Search for the cell housing the specified text and yield its (x, y) center coordinate. 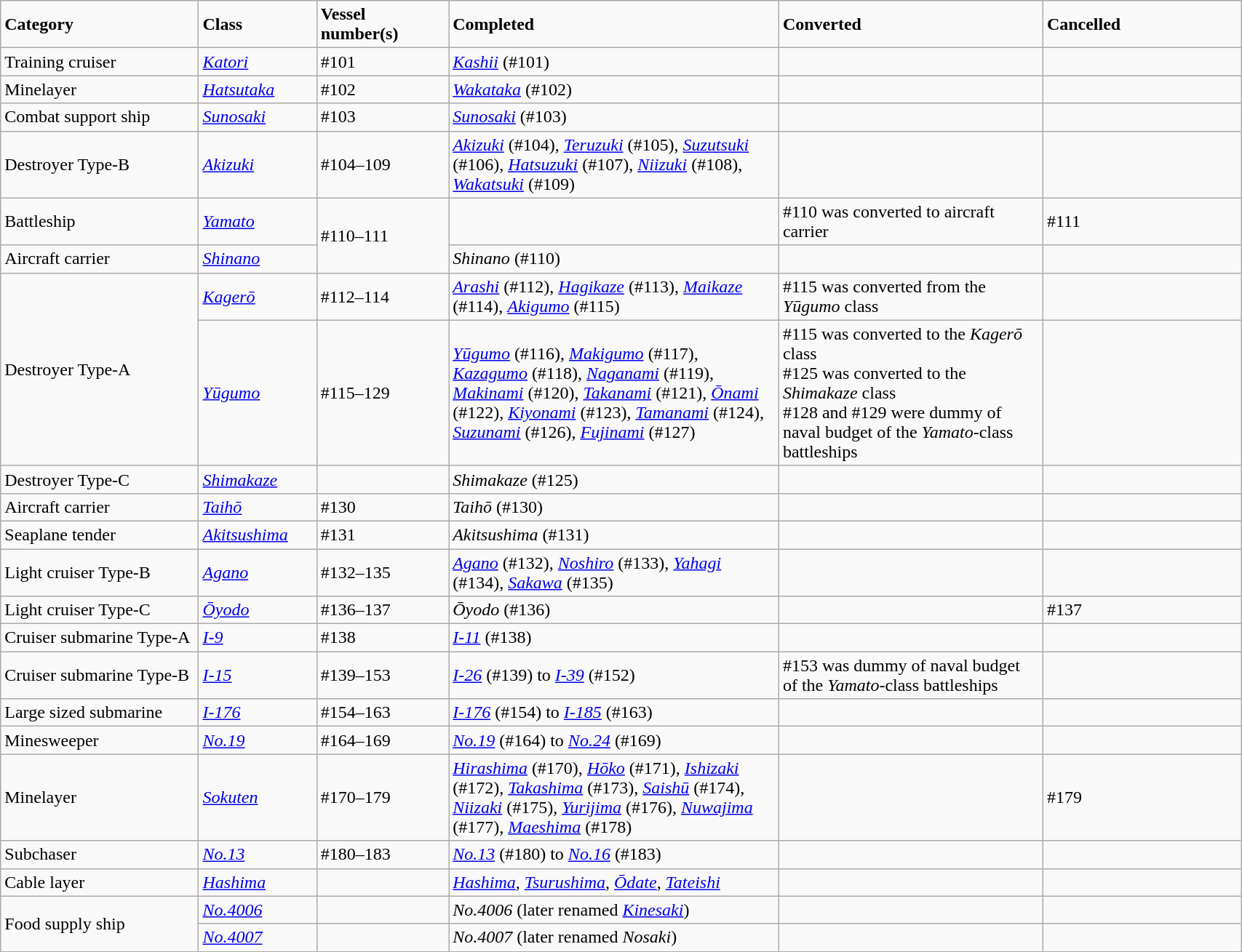
Minesweeper (100, 740)
#164–169 (383, 740)
#102 (383, 89)
No.19 (#164) to No.24 (#169) (614, 740)
No.4007 (258, 937)
#179 (1142, 797)
#103 (383, 117)
Akizuki (258, 164)
Completed (614, 25)
#136–137 (383, 610)
I-176 (#154) to I-185 (#163) (614, 713)
Kashii (#101) (614, 62)
Cable layer (100, 882)
No.13 (#180) to No.16 (#183) (614, 855)
Subchaser (100, 855)
#110–111 (383, 236)
Arashi (#112), Hagikaze (#113), Maikaze (#114), Akigumo (#115) (614, 297)
Hirashima (#170), Hōko (#171), Ishizaki (#172), Takashima (#173), Saishū (#174), Niizaki (#175), Yurijima (#176), Nuwajima (#177), Maeshima (#178) (614, 797)
Destroyer Type-A (100, 369)
Katori (258, 62)
Seaplane tender (100, 535)
Category (100, 25)
Hashima, Tsurushima, Ōdate, Tateishi (614, 882)
#115 was converted from the Yūgumo class (911, 297)
Destroyer Type-C (100, 479)
Agano (258, 572)
#138 (383, 638)
Light cruiser Type-C (100, 610)
Destroyer Type-B (100, 164)
#132–135 (383, 572)
Cruiser submarine Type-B (100, 675)
Shimakaze (258, 479)
Sokuten (258, 797)
No.4006 (later renamed Kinesaki) (614, 910)
Hatsutaka (258, 89)
Shinano (258, 259)
Yamato (258, 221)
#104–109 (383, 164)
Sunosaki (258, 117)
#111 (1142, 221)
Cancelled (1142, 25)
#139–153 (383, 675)
I-176 (258, 713)
Vessel number(s) (383, 25)
No.13 (258, 855)
No.19 (258, 740)
Food supply ship (100, 924)
Agano (#132), Noshiro (#133), Yahagi (#134), Sakawa (#135) (614, 572)
#130 (383, 507)
I-26 (#139) to I-39 (#152) (614, 675)
#154–163 (383, 713)
#110 was converted to aircraft carrier (911, 221)
Ōyodo (258, 610)
No.4006 (258, 910)
Akitsushima (258, 535)
Combat support ship (100, 117)
Akitsushima (#131) (614, 535)
Sunosaki (#103) (614, 117)
Training cruiser (100, 62)
I-15 (258, 675)
Akizuki (#104), Teruzuki (#105), Suzutsuki (#106), Hatsuzuki (#107), Niizuki (#108), Wakatsuki (#109) (614, 164)
Class (258, 25)
#131 (383, 535)
No.4007 (later renamed Nosaki) (614, 937)
Cruiser submarine Type-A (100, 638)
#112–114 (383, 297)
#180–183 (383, 855)
Light cruiser Type-B (100, 572)
Shimakaze (#125) (614, 479)
#115–129 (383, 393)
I-9 (258, 638)
#153 was dummy of naval budget of the Yamato-class battleships (911, 675)
Large sized submarine (100, 713)
Ōyodo (#136) (614, 610)
Battleship (100, 221)
Taihō (#130) (614, 507)
Converted (911, 25)
I-11 (#138) (614, 638)
#170–179 (383, 797)
Wakataka (#102) (614, 89)
Shinano (#110) (614, 259)
Kagerō (258, 297)
#101 (383, 62)
#137 (1142, 610)
Yūgumo (258, 393)
Taihō (258, 507)
Hashima (258, 882)
